Return the (x, y) coordinate for the center point of the cell that contains the specified text.  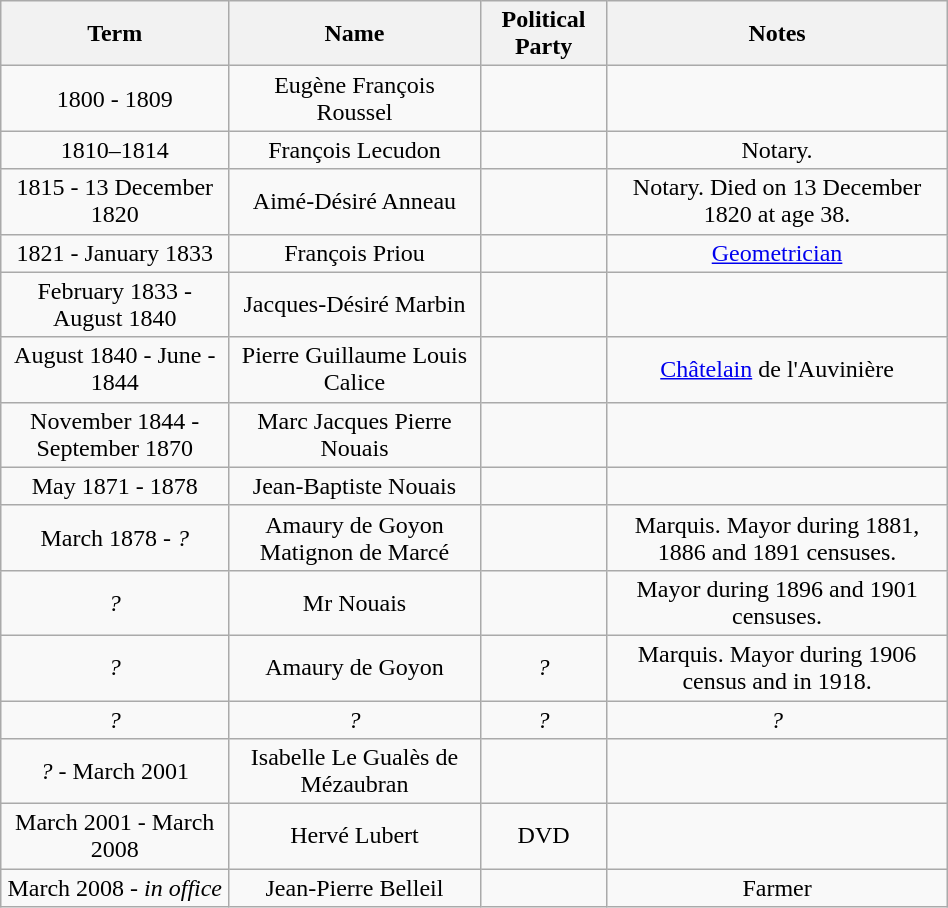
November 1844 - September 1870 (115, 434)
May 1871 - 1878 (115, 486)
Pierre Guillaume Louis Calice (355, 370)
Notary. Died on 13 December 1820 at age 38. (777, 202)
François Lecudon (355, 150)
Eugène François Roussel (355, 98)
March 2008 - in office (115, 888)
Geometrician (777, 253)
February 1833 - August 1840 (115, 304)
Political Party (544, 34)
Farmer (777, 888)
1810–1814 (115, 150)
? - March 2001 (115, 772)
Isabelle Le Gualès de Mézaubran (355, 772)
August 1840 - June - 1844 (115, 370)
1821 - January 1833 (115, 253)
Mayor during 1896 and 1901 censuses. (777, 602)
1815 - 13 December 1820 (115, 202)
Notes (777, 34)
Mr Nouais (355, 602)
Jacques-Désiré Marbin (355, 304)
Jean-Pierre Belleil (355, 888)
François Priou (355, 253)
Name (355, 34)
Notary. (777, 150)
March 1878 - ? (115, 538)
DVD (544, 836)
Marc Jacques Pierre Nouais (355, 434)
Châtelain de l'Auvinière (777, 370)
Amaury de Goyon Matignon de Marcé (355, 538)
Marquis. Mayor during 1881, 1886 and 1891 censuses. (777, 538)
Hervé Lubert (355, 836)
Amaury de Goyon (355, 668)
March 2001 - March 2008 (115, 836)
Term (115, 34)
Aimé-Désiré Anneau (355, 202)
Marquis. Mayor during 1906 census and in 1918. (777, 668)
Jean-Baptiste Nouais (355, 486)
1800 - 1809 (115, 98)
